Return the [x, y] coordinate for the center point of the cell that contains the specified text.  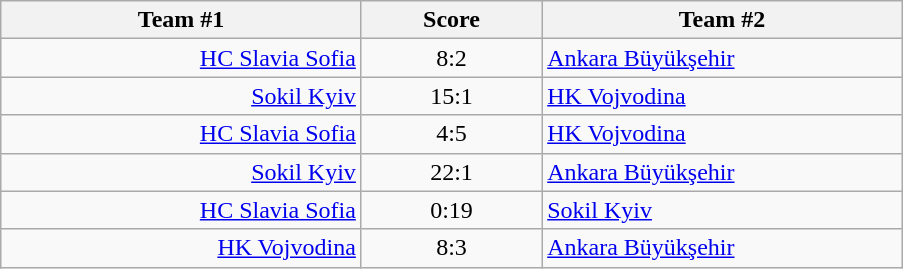
Team #2 [722, 20]
Score [451, 20]
0:19 [451, 210]
8:3 [451, 248]
4:5 [451, 134]
15:1 [451, 96]
Team #1 [182, 20]
22:1 [451, 172]
8:2 [451, 58]
